Return (x, y) of the center of cell containing provided text 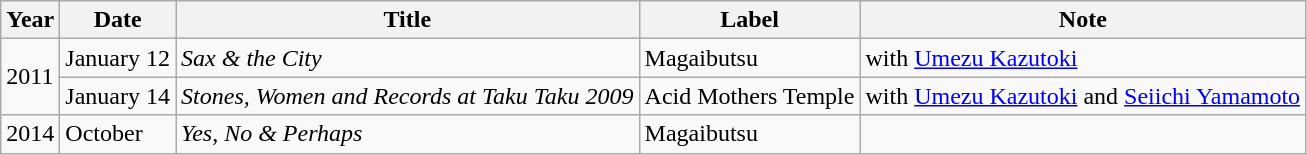
with Umezu Kazutoki (1083, 58)
January 12 (118, 58)
Year (30, 20)
October (118, 134)
Stones, Women and Records at Taku Taku 2009 (408, 96)
Date (118, 20)
Acid Mothers Temple (750, 96)
Title (408, 20)
Sax & the City (408, 58)
Label (750, 20)
with Umezu Kazutoki and Seiichi Yamamoto (1083, 96)
Yes, No & Perhaps (408, 134)
January 14 (118, 96)
2014 (30, 134)
2011 (30, 77)
Note (1083, 20)
